From the cell containing the given text, extract its center point as (x, y) coordinate. 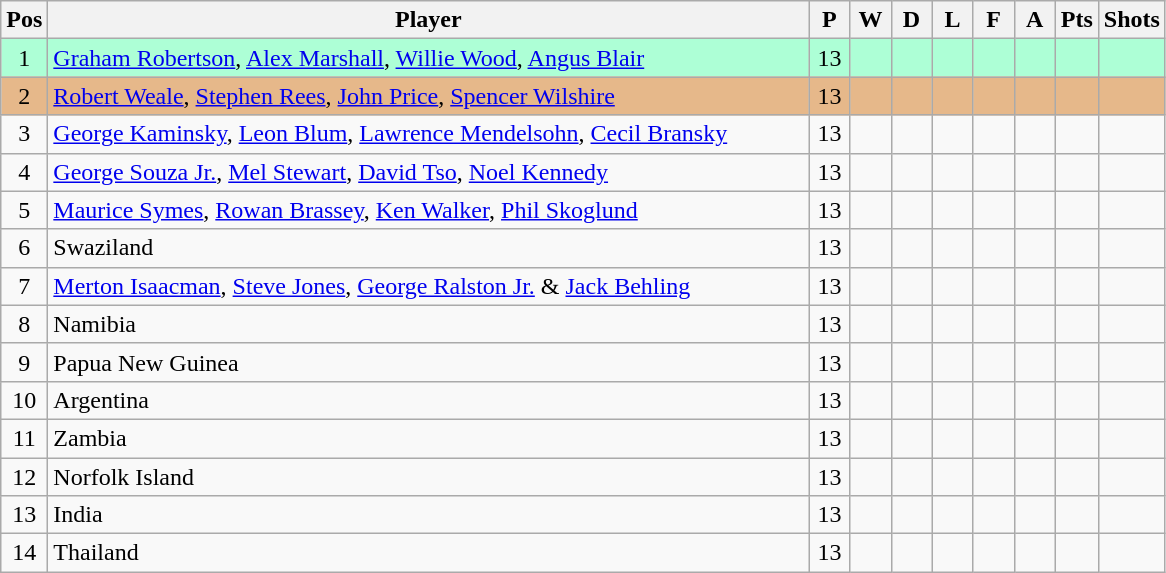
6 (24, 248)
Norfolk Island (428, 477)
George Kaminsky, Leon Blum, Lawrence Mendelsohn, Cecil Bransky (428, 134)
2 (24, 96)
Pos (24, 20)
14 (24, 553)
Swaziland (428, 248)
8 (24, 324)
4 (24, 172)
W (870, 20)
Thailand (428, 553)
Papua New Guinea (428, 362)
9 (24, 362)
1 (24, 58)
George Souza Jr., Mel Stewart, David Tso, Noel Kennedy (428, 172)
Pts (1076, 20)
3 (24, 134)
Shots (1132, 20)
Zambia (428, 438)
Merton Isaacman, Steve Jones, George Ralston Jr. & Jack Behling (428, 286)
10 (24, 400)
Graham Robertson, Alex Marshall, Willie Wood, Angus Blair (428, 58)
India (428, 515)
F (994, 20)
12 (24, 477)
A (1034, 20)
5 (24, 210)
L (952, 20)
P (830, 20)
Player (428, 20)
11 (24, 438)
Namibia (428, 324)
7 (24, 286)
Maurice Symes, Rowan Brassey, Ken Walker, Phil Skoglund (428, 210)
Argentina (428, 400)
Robert Weale, Stephen Rees, John Price, Spencer Wilshire (428, 96)
D (912, 20)
